Capture the cell that displays the provided text and extract its (X, Y) central coordinate. 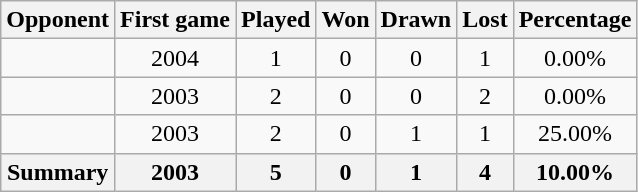
Won (346, 20)
4 (485, 172)
10.00% (575, 172)
Percentage (575, 20)
Played (276, 20)
2004 (176, 58)
25.00% (575, 134)
Opponent (58, 20)
Lost (485, 20)
Summary (58, 172)
Drawn (416, 20)
First game (176, 20)
5 (276, 172)
